Scan for the cell matching the given text and deliver its [x, y] coordinate at center. 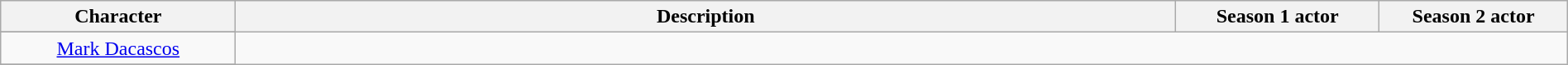
Description [706, 17]
Season 1 actor [1278, 17]
Character [118, 17]
Season 2 actor [1474, 17]
Mark Dacascos [118, 48]
